Provide the (x, y) coordinate of the cell's center where the given text is located.  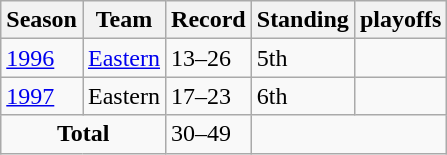
Record (209, 20)
1997 (42, 96)
1996 (42, 58)
Total (84, 134)
13–26 (209, 58)
5th (302, 58)
Team (124, 20)
Standing (302, 20)
playoffs (400, 20)
30–49 (209, 134)
6th (302, 96)
Season (42, 20)
17–23 (209, 96)
